For the text-containing cell, return its midpoint in (x, y) coordinate format. 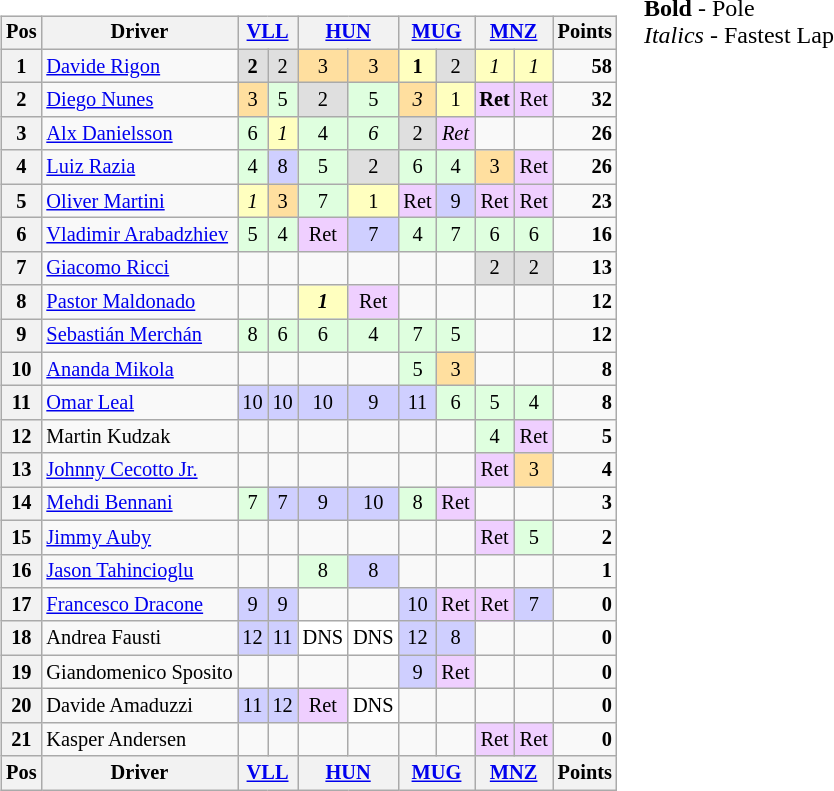
19 (21, 672)
Andrea Fausti (139, 638)
Kasper Andersen (139, 739)
Vladimir Arabadzhiev (139, 235)
17 (21, 605)
14 (21, 504)
Alx Danielsson (139, 134)
Mehdi Bennani (139, 504)
Martin Kudzak (139, 437)
Jason Tahincioglu (139, 571)
Sebastián Merchán (139, 336)
Johnny Cecotto Jr. (139, 470)
Davide Amaduzzi (139, 706)
Ananda Mikola (139, 369)
Pastor Maldonado (139, 302)
Giacomo Ricci (139, 268)
15 (21, 537)
Davide Rigon (139, 66)
58 (585, 66)
18 (21, 638)
Oliver Martini (139, 201)
Giandomenico Sposito (139, 672)
32 (585, 100)
21 (21, 739)
Diego Nunes (139, 100)
20 (21, 706)
Jimmy Auby (139, 537)
Francesco Dracone (139, 605)
Luiz Razia (139, 167)
23 (585, 201)
Omar Leal (139, 403)
